Capture the cell that displays the provided text and extract its [X, Y] central coordinate. 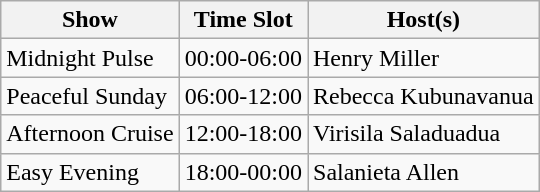
12:00-18:00 [243, 134]
Time Slot [243, 20]
18:00-00:00 [243, 172]
Midnight Pulse [90, 58]
Virisila Saladuadua [424, 134]
Show [90, 20]
Easy Evening [90, 172]
06:00-12:00 [243, 96]
Salanieta Allen [424, 172]
Host(s) [424, 20]
Peaceful Sunday [90, 96]
Rebecca Kubunavanua [424, 96]
Henry Miller [424, 58]
Afternoon Cruise [90, 134]
00:00-06:00 [243, 58]
